Return (X, Y) of the center of cell containing provided text 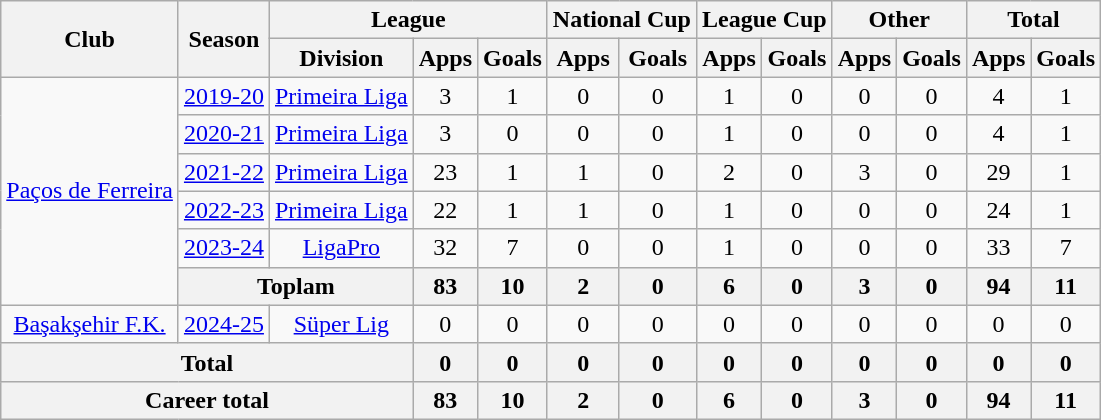
2021-22 (224, 172)
Club (90, 39)
National Cup (622, 20)
2024-25 (224, 324)
LigaPro (341, 248)
2022-23 (224, 210)
Division (341, 58)
23 (445, 172)
32 (445, 248)
Süper Lig (341, 324)
Toplam (296, 286)
24 (998, 210)
League (408, 20)
29 (998, 172)
2020-21 (224, 134)
33 (998, 248)
Başakşehir F.K. (90, 324)
Other (899, 20)
League Cup (764, 20)
Career total (207, 400)
2023-24 (224, 248)
Paços de Ferreira (90, 191)
2019-20 (224, 96)
22 (445, 210)
Season (224, 39)
